Detect which cell encompasses the target text, then output its (x, y) center coordinate. 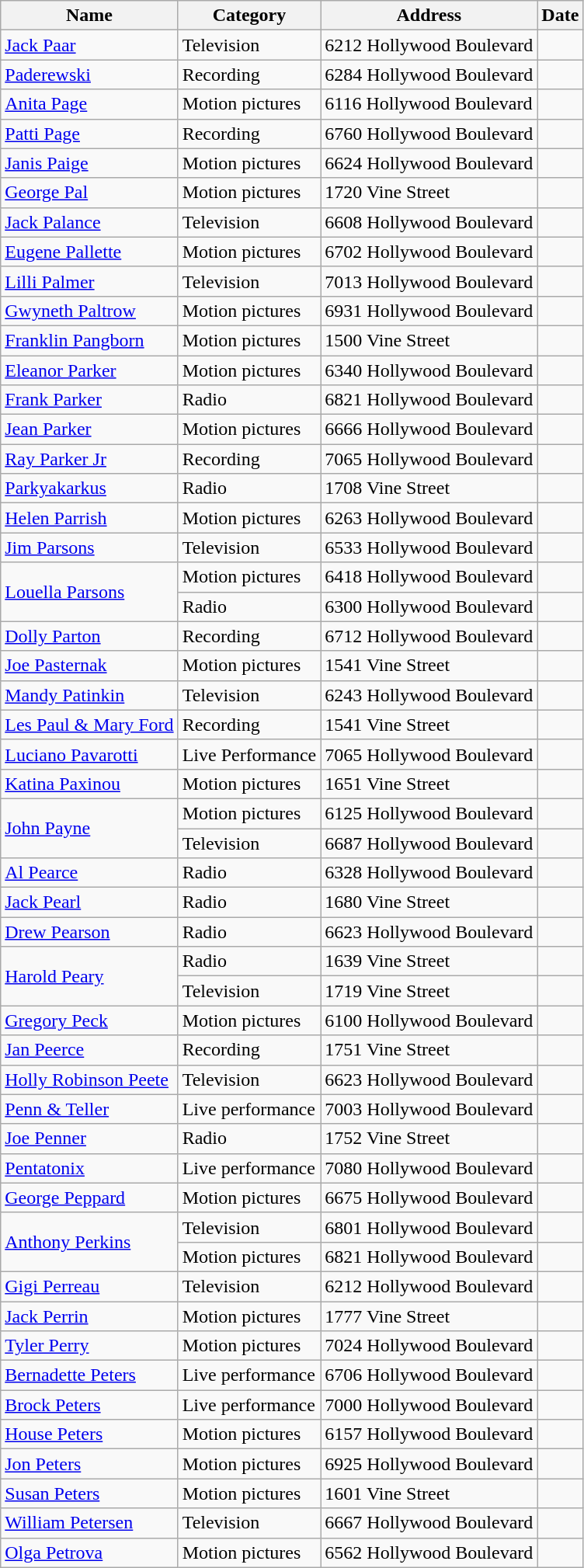
Eleanor Parker (89, 370)
Harold Peary (89, 976)
Franklin Pangborn (89, 340)
6562 Hollywood Boulevard (429, 1552)
Lilli Palmer (89, 281)
6675 Hollywood Boulevard (429, 1198)
Janis Paige (89, 163)
6328 Hollywood Boulevard (429, 873)
1651 Vine Street (429, 784)
7003 Hollywood Boulevard (429, 1109)
6533 Hollywood Boulevard (429, 548)
6801 Hollywood Boulevard (429, 1227)
Category (249, 16)
Pentatonix (89, 1168)
6712 Hollywood Boulevard (429, 636)
Penn & Teller (89, 1109)
6243 Hollywood Boulevard (429, 695)
6687 Hollywood Boulevard (429, 843)
House Peters (89, 1434)
6284 Hollywood Boulevard (429, 75)
George Pal (89, 193)
6624 Hollywood Boulevard (429, 163)
Katina Paxinou (89, 784)
Les Paul & Mary Ford (89, 725)
6931 Hollywood Boulevard (429, 311)
Helen Parrish (89, 518)
1720 Vine Street (429, 193)
6116 Hollywood Boulevard (429, 104)
Frank Parker (89, 400)
Anita Page (89, 104)
1680 Vine Street (429, 902)
Patti Page (89, 134)
Louella Parsons (89, 592)
Jack Palance (89, 222)
1708 Vine Street (429, 488)
Jan Peerce (89, 1050)
Jack Paar (89, 45)
Eugene Pallette (89, 252)
6300 Hollywood Boulevard (429, 607)
John Payne (89, 828)
Jack Pearl (89, 902)
Jim Parsons (89, 548)
6125 Hollywood Boulevard (429, 813)
Al Pearce (89, 873)
7000 Hollywood Boulevard (429, 1405)
6760 Hollywood Boulevard (429, 134)
Anthony Perkins (89, 1242)
Date (561, 16)
6100 Hollywood Boulevard (429, 1020)
6157 Hollywood Boulevard (429, 1434)
Brock Peters (89, 1405)
6608 Hollywood Boulevard (429, 222)
Joe Penner (89, 1139)
Drew Pearson (89, 932)
7080 Hollywood Boulevard (429, 1168)
1719 Vine Street (429, 991)
Live Performance (249, 754)
Dolly Parton (89, 636)
6925 Hollywood Boulevard (429, 1464)
6418 Hollywood Boulevard (429, 577)
Address (429, 16)
7013 Hollywood Boulevard (429, 281)
Parkyakarkus (89, 488)
Luciano Pavarotti (89, 754)
6666 Hollywood Boulevard (429, 429)
Ray Parker Jr (89, 459)
6706 Hollywood Boulevard (429, 1375)
1752 Vine Street (429, 1139)
1639 Vine Street (429, 961)
Name (89, 16)
William Petersen (89, 1523)
Jean Parker (89, 429)
1601 Vine Street (429, 1493)
1751 Vine Street (429, 1050)
6263 Hollywood Boulevard (429, 518)
Gigi Perreau (89, 1286)
7024 Hollywood Boulevard (429, 1346)
Holly Robinson Peete (89, 1080)
Joe Pasternak (89, 666)
1777 Vine Street (429, 1316)
Jack Perrin (89, 1316)
Jon Peters (89, 1464)
George Peppard (89, 1198)
Gwyneth Paltrow (89, 311)
Tyler Perry (89, 1346)
Bernadette Peters (89, 1375)
Mandy Patinkin (89, 695)
Susan Peters (89, 1493)
Gregory Peck (89, 1020)
Olga Petrova (89, 1552)
6667 Hollywood Boulevard (429, 1523)
6340 Hollywood Boulevard (429, 370)
6702 Hollywood Boulevard (429, 252)
Paderewski (89, 75)
1500 Vine Street (429, 340)
